Pinpoint the cell where the given text exists, returning its (X, Y) midpoint coordinate. 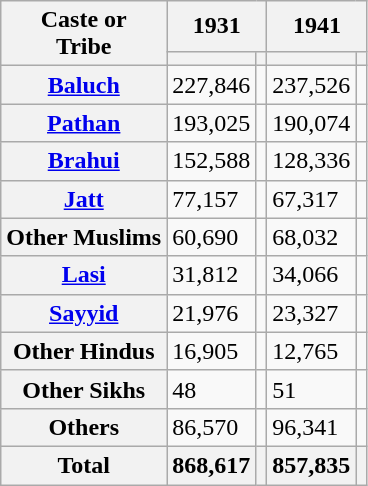
193,025 (212, 123)
96,341 (312, 427)
67,317 (312, 199)
48 (212, 389)
86,570 (212, 427)
152,588 (212, 161)
Other Muslims (84, 237)
34,066 (312, 275)
68,032 (312, 237)
Other Sikhs (84, 389)
857,835 (312, 465)
21,976 (212, 313)
1941 (317, 26)
Jatt (84, 199)
Total (84, 465)
51 (312, 389)
Pathan (84, 123)
Brahui (84, 161)
23,327 (312, 313)
237,526 (312, 85)
227,846 (212, 85)
77,157 (212, 199)
31,812 (212, 275)
Lasi (84, 275)
16,905 (212, 351)
190,074 (312, 123)
Other Hindus (84, 351)
12,765 (312, 351)
60,690 (212, 237)
128,336 (312, 161)
Sayyid (84, 313)
Caste orTribe (84, 34)
Baluch (84, 85)
Others (84, 427)
1931 (217, 26)
868,617 (212, 465)
